Locate the cell with the specified text and output its (x, y) center coordinate. 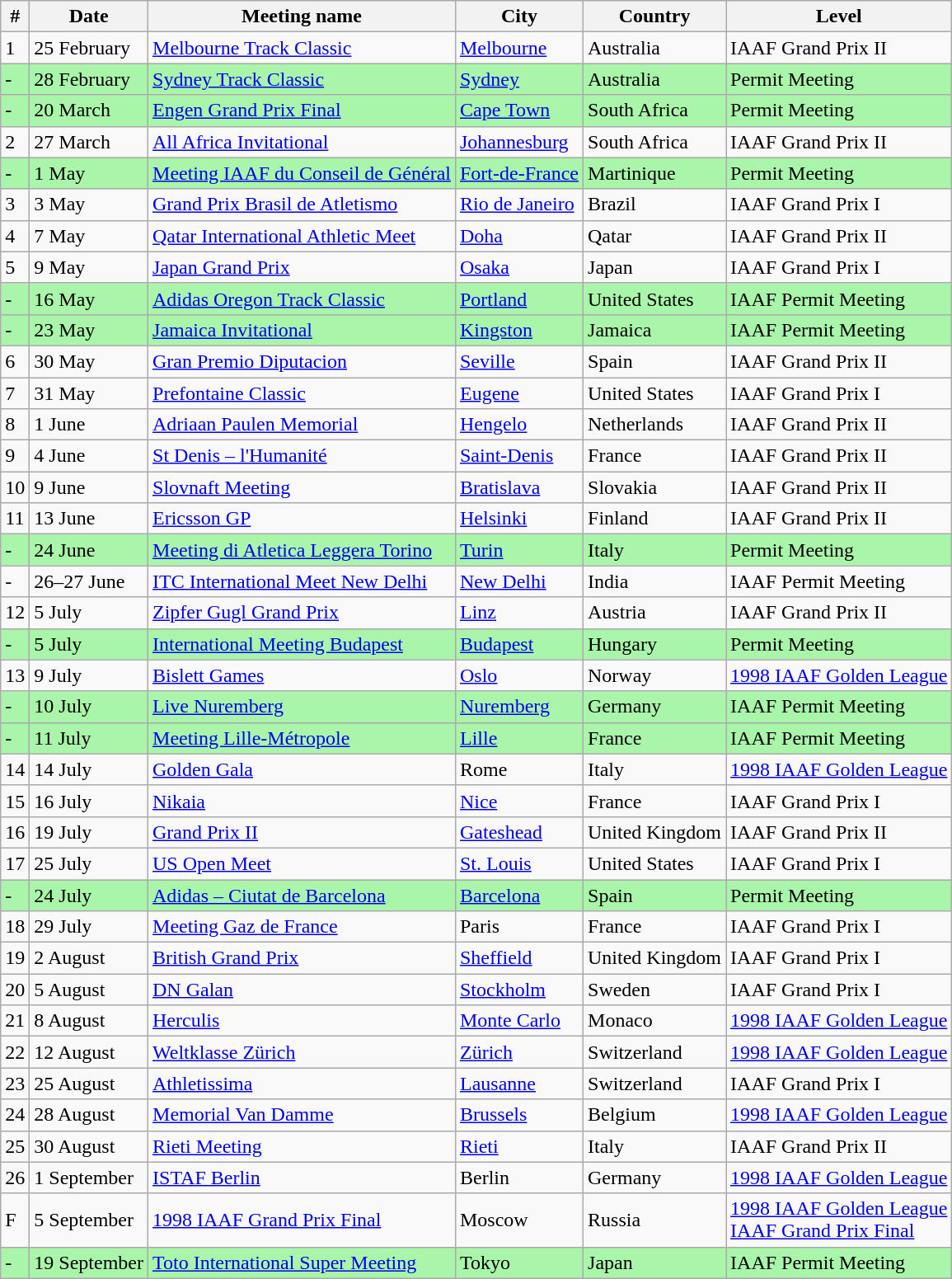
Rieti Meeting (302, 1146)
1998 IAAF Golden LeagueIAAF Grand Prix Final (839, 1220)
30 August (89, 1146)
Zürich (519, 1052)
Budapest (519, 644)
14 July (89, 769)
26 (15, 1178)
29 July (89, 927)
Osaka (519, 267)
All Africa Invitational (302, 142)
17 (15, 863)
Moscow (519, 1220)
24 (15, 1115)
Lille (519, 738)
Sydney (519, 79)
Brussels (519, 1115)
Engen Grand Prix Final (302, 111)
Belgium (654, 1115)
27 March (89, 142)
Oslo (519, 675)
Zipfer Gugl Grand Prix (302, 613)
Herculis (302, 1021)
Toto International Super Meeting (302, 1263)
Kingston (519, 330)
Rio de Janeiro (519, 205)
US Open Meet (302, 863)
Barcelona (519, 895)
1 (15, 48)
25 July (89, 863)
Cape Town (519, 111)
7 May (89, 236)
25 (15, 1146)
9 July (89, 675)
Turin (519, 550)
New Delhi (519, 581)
2 August (89, 958)
Lausanne (519, 1084)
19 September (89, 1263)
Country (654, 16)
Prefontaine Classic (302, 393)
10 July (89, 707)
19 July (89, 832)
Norway (654, 675)
31 May (89, 393)
Paris (519, 927)
1 September (89, 1178)
British Grand Prix (302, 958)
6 (15, 361)
Finland (654, 519)
9 May (89, 267)
16 (15, 832)
24 July (89, 895)
International Meeting Budapest (302, 644)
Netherlands (654, 425)
Meeting di Atletica Leggera Torino (302, 550)
St Denis – l'Humanité (302, 456)
Portland (519, 299)
Tokyo (519, 1263)
Grand Prix Brasil de Atletismo (302, 205)
DN Galan (302, 990)
8 (15, 425)
Hungary (654, 644)
Golden Gala (302, 769)
Athletissima (302, 1084)
Martinique (654, 173)
19 (15, 958)
Rieti (519, 1146)
Sheffield (519, 958)
11 July (89, 738)
14 (15, 769)
28 August (89, 1115)
26–27 June (89, 581)
Saint-Denis (519, 456)
12 (15, 613)
Sydney Track Classic (302, 79)
3 (15, 205)
12 August (89, 1052)
18 (15, 927)
4 (15, 236)
Nikaia (302, 801)
30 May (89, 361)
23 May (89, 330)
Adriaan Paulen Memorial (302, 425)
Level (839, 16)
Meeting Gaz de France (302, 927)
Stockholm (519, 990)
10 (15, 487)
Ericsson GP (302, 519)
Eugene (519, 393)
Date (89, 16)
16 July (89, 801)
5 August (89, 990)
ISTAF Berlin (302, 1178)
23 (15, 1084)
Jamaica (654, 330)
Seville (519, 361)
Weltklasse Zürich (302, 1052)
Linz (519, 613)
15 (15, 801)
20 (15, 990)
Gateshead (519, 832)
Jamaica Invitational (302, 330)
Berlin (519, 1178)
Adidas – Ciutat de Barcelona (302, 895)
Grand Prix II (302, 832)
Melbourne (519, 48)
11 (15, 519)
Johannesburg (519, 142)
St. Louis (519, 863)
9 June (89, 487)
Hengelo (519, 425)
3 May (89, 205)
Qatar International Athletic Meet (302, 236)
Live Nuremberg (302, 707)
8 August (89, 1021)
20 March (89, 111)
Austria (654, 613)
9 (15, 456)
Doha (519, 236)
Russia (654, 1220)
Qatar (654, 236)
India (654, 581)
24 June (89, 550)
Helsinki (519, 519)
Monaco (654, 1021)
City (519, 16)
Japan Grand Prix (302, 267)
Nuremberg (519, 707)
21 (15, 1021)
22 (15, 1052)
Slovnaft Meeting (302, 487)
ITC International Meet New Delhi (302, 581)
Rome (519, 769)
1 May (89, 173)
1 June (89, 425)
Sweden (654, 990)
Melbourne Track Classic (302, 48)
Memorial Van Damme (302, 1115)
# (15, 16)
F (15, 1220)
Meeting name (302, 16)
Bislett Games (302, 675)
1998 IAAF Grand Prix Final (302, 1220)
Gran Premio Diputacion (302, 361)
Nice (519, 801)
Monte Carlo (519, 1021)
Fort-de-France (519, 173)
28 February (89, 79)
Slovakia (654, 487)
2 (15, 142)
13 (15, 675)
25 August (89, 1084)
Adidas Oregon Track Classic (302, 299)
Meeting IAAF du Conseil de Général (302, 173)
25 February (89, 48)
Brazil (654, 205)
16 May (89, 299)
5 (15, 267)
5 September (89, 1220)
4 June (89, 456)
7 (15, 393)
13 June (89, 519)
Bratislava (519, 487)
Meeting Lille-Métropole (302, 738)
